From the cell containing the given text, extract its center point as (X, Y) coordinate. 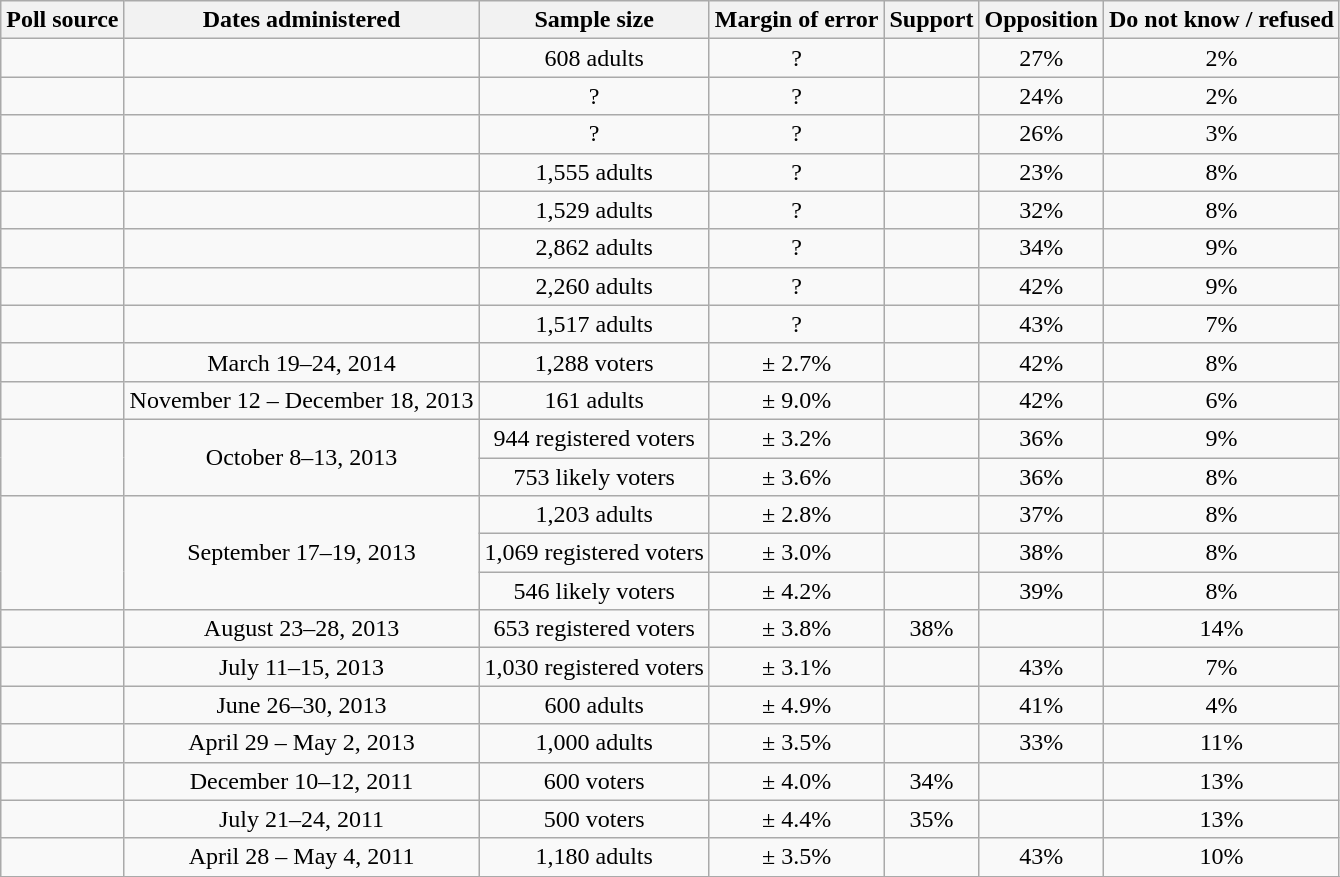
10% (1221, 857)
1,000 adults (594, 743)
24% (1041, 96)
944 registered voters (594, 438)
161 adults (594, 400)
39% (1041, 591)
600 adults (594, 705)
500 voters (594, 819)
27% (1041, 58)
14% (1221, 629)
September 17–19, 2013 (302, 553)
1,529 adults (594, 210)
June 26–30, 2013 (302, 705)
1,555 adults (594, 172)
35% (932, 819)
Poll source (62, 20)
4% (1221, 705)
1,030 registered voters (594, 667)
608 adults (594, 58)
± 3.2% (796, 438)
July 11–15, 2013 (302, 667)
± 4.4% (796, 819)
± 3.1% (796, 667)
Margin of error (796, 20)
October 8–13, 2013 (302, 457)
April 29 – May 2, 2013 (302, 743)
± 2.8% (796, 515)
600 voters (594, 781)
23% (1041, 172)
32% (1041, 210)
November 12 – December 18, 2013 (302, 400)
3% (1221, 134)
6% (1221, 400)
Support (932, 20)
± 3.8% (796, 629)
± 4.2% (796, 591)
41% (1041, 705)
1,069 registered voters (594, 553)
± 3.6% (796, 477)
Dates administered (302, 20)
2,260 adults (594, 286)
August 23–28, 2013 (302, 629)
1,288 voters (594, 362)
2,862 adults (594, 248)
546 likely voters (594, 591)
26% (1041, 134)
± 4.0% (796, 781)
33% (1041, 743)
Sample size (594, 20)
± 9.0% (796, 400)
11% (1221, 743)
December 10–12, 2011 (302, 781)
± 4.9% (796, 705)
± 2.7% (796, 362)
1,203 adults (594, 515)
37% (1041, 515)
1,517 adults (594, 324)
± 3.0% (796, 553)
Opposition (1041, 20)
July 21–24, 2011 (302, 819)
April 28 – May 4, 2011 (302, 857)
653 registered voters (594, 629)
March 19–24, 2014 (302, 362)
Do not know / refused (1221, 20)
753 likely voters (594, 477)
1,180 adults (594, 857)
